Provide the [x, y] coordinate of the cell's center where the given text is located.  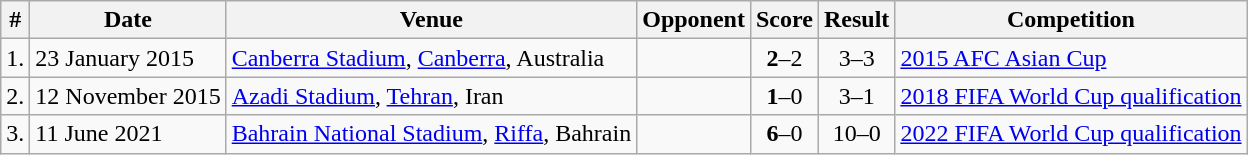
10–0 [856, 134]
Bahrain National Stadium, Riffa, Bahrain [432, 134]
2022 FIFA World Cup qualification [1071, 134]
2–2 [784, 58]
Venue [432, 20]
11 June 2021 [128, 134]
23 January 2015 [128, 58]
Azadi Stadium, Tehran, Iran [432, 96]
6–0 [784, 134]
2. [16, 96]
Opponent [694, 20]
Competition [1071, 20]
2015 AFC Asian Cup [1071, 58]
3. [16, 134]
Score [784, 20]
Date [128, 20]
3–1 [856, 96]
3–3 [856, 58]
Canberra Stadium, Canberra, Australia [432, 58]
# [16, 20]
1. [16, 58]
Result [856, 20]
2018 FIFA World Cup qualification [1071, 96]
12 November 2015 [128, 96]
1–0 [784, 96]
